Identify which cell holds the provided text, then report its [X, Y] central coordinate. 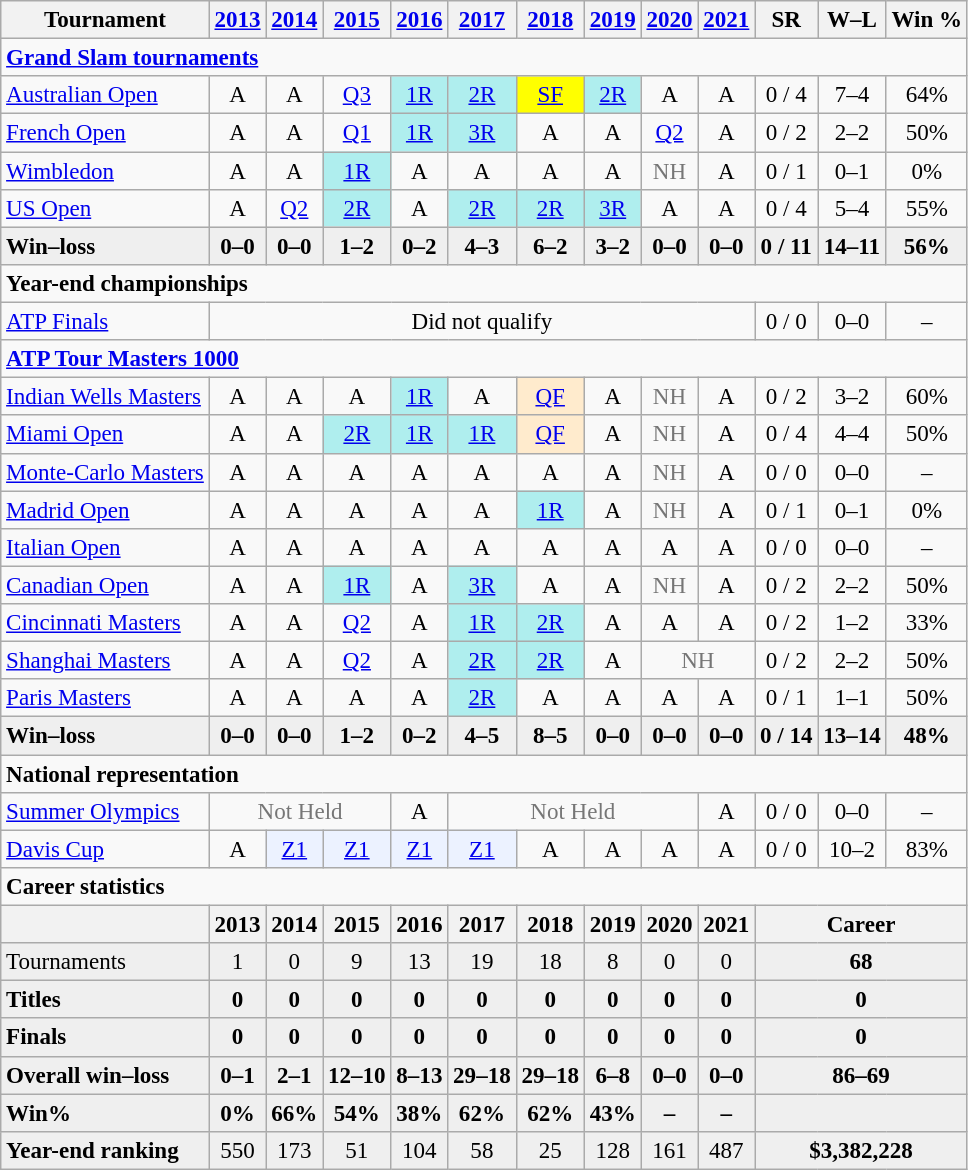
13–14 [852, 736]
SF [550, 95]
8–5 [550, 736]
1–1 [852, 698]
Win % [926, 20]
48% [926, 736]
33% [926, 623]
Italian Open [105, 548]
7–4 [852, 95]
Paris Masters [105, 698]
Career statistics [484, 887]
58 [482, 1151]
Canadian Open [105, 585]
4–4 [852, 435]
$3,382,228 [862, 1151]
Q3 [357, 95]
83% [926, 849]
56% [926, 246]
Did not qualify [482, 322]
173 [294, 1151]
Year-end championships [484, 284]
487 [726, 1151]
550 [238, 1151]
Davis Cup [105, 849]
5–4 [852, 209]
Titles [105, 1000]
ATP Tour Masters 1000 [484, 359]
12–10 [357, 1075]
National representation [484, 774]
2–1 [294, 1075]
60% [926, 397]
8 [612, 962]
Year-end ranking [105, 1151]
4–5 [482, 736]
128 [612, 1151]
US Open [105, 209]
38% [420, 1113]
9 [357, 962]
Australian Open [105, 95]
19 [482, 962]
68 [862, 962]
Madrid Open [105, 510]
Finals [105, 1038]
Miami Open [105, 435]
0 / 11 [786, 246]
Monte-Carlo Masters [105, 472]
54% [357, 1113]
W–L [852, 20]
6–8 [612, 1075]
43% [612, 1113]
4–3 [482, 246]
Overall win–loss [105, 1075]
55% [926, 209]
161 [670, 1151]
51 [357, 1151]
SR [786, 20]
25 [550, 1151]
86–69 [862, 1075]
104 [420, 1151]
10–2 [852, 849]
ATP Finals [105, 322]
0 / 14 [786, 736]
Tournaments [105, 962]
Grand Slam tournaments [484, 58]
Shanghai Masters [105, 661]
14–11 [852, 246]
64% [926, 95]
66% [294, 1113]
Win% [105, 1113]
Career [862, 925]
Indian Wells Masters [105, 397]
Q1 [357, 133]
French Open [105, 133]
Tournament [105, 20]
Summer Olympics [105, 812]
13 [420, 962]
Wimbledon [105, 171]
6–2 [550, 246]
1 [238, 962]
18 [550, 962]
8–13 [420, 1075]
Cincinnati Masters [105, 623]
